For the text-containing cell, return its midpoint in [X, Y] coordinate format. 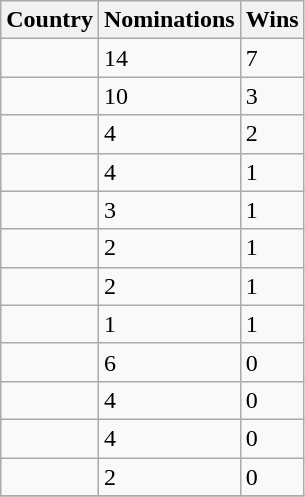
Wins [272, 20]
10 [169, 96]
Nominations [169, 20]
14 [169, 58]
Country [50, 20]
7 [272, 58]
6 [169, 362]
